Extract the (x, y) coordinate from the center of the cell holding the provided text.  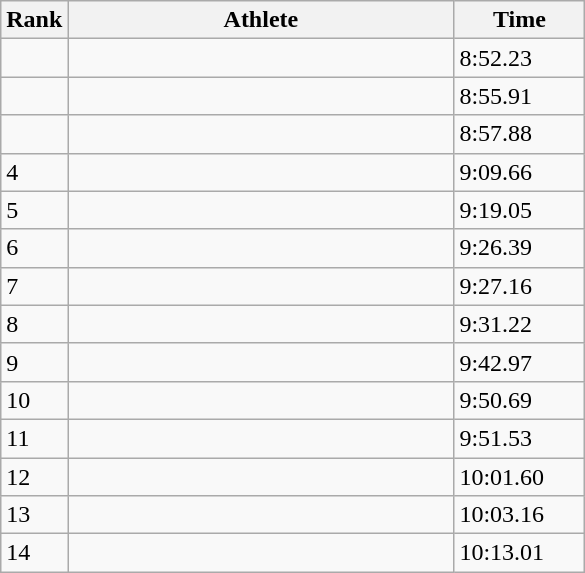
10:03.16 (520, 515)
9:50.69 (520, 400)
Time (520, 20)
9:27.16 (520, 286)
9:09.66 (520, 172)
13 (34, 515)
9 (34, 362)
4 (34, 172)
10:01.60 (520, 477)
Athlete (261, 20)
6 (34, 248)
8 (34, 324)
5 (34, 210)
9:31.22 (520, 324)
12 (34, 477)
8:57.88 (520, 134)
14 (34, 553)
10 (34, 400)
9:19.05 (520, 210)
11 (34, 438)
9:42.97 (520, 362)
7 (34, 286)
10:13.01 (520, 553)
Rank (34, 20)
8:55.91 (520, 96)
8:52.23 (520, 58)
9:26.39 (520, 248)
9:51.53 (520, 438)
